Scan for the cell matching the given text and deliver its [X, Y] coordinate at center. 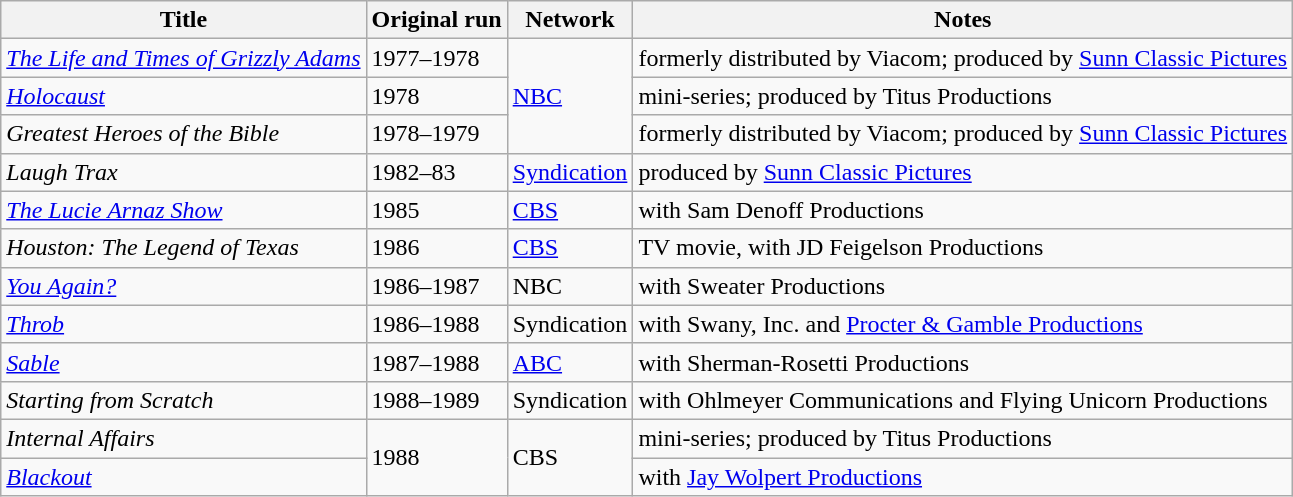
Houston: The Legend of Texas [184, 248]
1985 [436, 210]
Blackout [184, 477]
Laugh Trax [184, 172]
Sable [184, 362]
The Lucie Arnaz Show [184, 210]
with Sweater Productions [963, 286]
Notes [963, 20]
1986–1988 [436, 324]
1987–1988 [436, 362]
ABC [570, 362]
Network [570, 20]
You Again? [184, 286]
with Jay Wolpert Productions [963, 477]
with Sherman-Rosetti Productions [963, 362]
1986 [436, 248]
The Life and Times of Grizzly Adams [184, 58]
1977–1978 [436, 58]
with Swany, Inc. and Procter & Gamble Productions [963, 324]
Greatest Heroes of the Bible [184, 134]
1978 [436, 96]
Original run [436, 20]
1988–1989 [436, 400]
1978–1979 [436, 134]
Internal Affairs [184, 438]
Holocaust [184, 96]
Title [184, 20]
1982–83 [436, 172]
TV movie, with JD Feigelson Productions [963, 248]
with Ohlmeyer Communications and Flying Unicorn Productions [963, 400]
Starting from Scratch [184, 400]
produced by Sunn Classic Pictures [963, 172]
1986–1987 [436, 286]
Throb [184, 324]
with Sam Denoff Productions [963, 210]
1988 [436, 457]
